Provide the (x, y) coordinate of the cell's center where the given text is located.  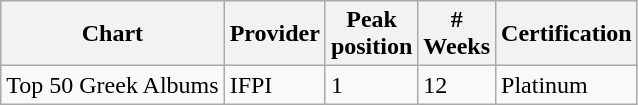
Chart (112, 34)
Top 50 Greek Albums (112, 85)
Provider (274, 34)
Certification (567, 34)
Platinum (567, 85)
1 (371, 85)
IFPI (274, 85)
#Weeks (457, 34)
12 (457, 85)
Peakposition (371, 34)
